Return the (x, y) coordinate for the center point of the cell that contains the specified text.  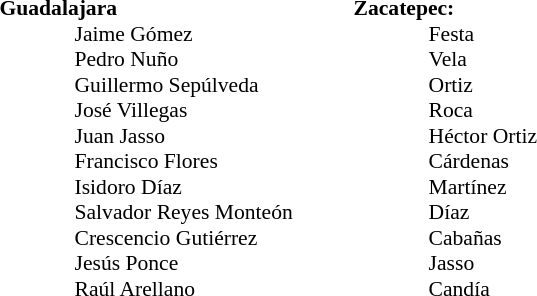
Jasso (483, 263)
Roca (483, 111)
Ortiz (483, 85)
Héctor Ortiz (483, 136)
Díaz (483, 213)
José Villegas (183, 111)
Pedro Nuño (183, 59)
Jesús Ponce (183, 263)
Isidoro Díaz (183, 187)
Francisco Flores (183, 161)
Jaime Gómez (183, 34)
Salvador Reyes Monteón (183, 213)
Cabañas (483, 238)
Juan Jasso (183, 136)
Cárdenas (483, 161)
Martínez (483, 187)
Vela (483, 59)
Crescencio Gutiérrez (183, 238)
Festa (483, 34)
Guillermo Sepúlveda (183, 85)
